Return [X, Y] of the center of cell containing provided text 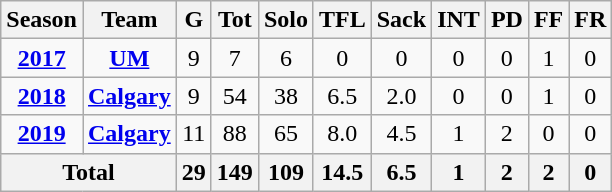
Season [42, 20]
G [194, 20]
38 [286, 96]
2017 [42, 58]
PD [506, 20]
Solo [286, 20]
149 [234, 172]
29 [194, 172]
14.5 [342, 172]
UM [129, 58]
4.5 [401, 134]
INT [459, 20]
2019 [42, 134]
Total [88, 172]
8.0 [342, 134]
FR [590, 20]
Team [129, 20]
FF [548, 20]
Tot [234, 20]
6 [286, 58]
54 [234, 96]
65 [286, 134]
2.0 [401, 96]
2018 [42, 96]
Sack [401, 20]
7 [234, 58]
11 [194, 134]
88 [234, 134]
TFL [342, 20]
109 [286, 172]
